From the cell containing the given text, extract its center point as [x, y] coordinate. 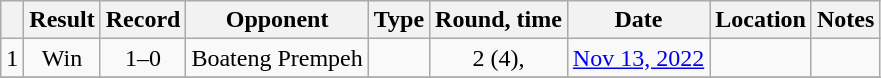
Date [638, 20]
Boateng Prempeh [277, 58]
Type [398, 20]
Record [143, 20]
Nov 13, 2022 [638, 58]
1–0 [143, 58]
1 [12, 58]
Location [761, 20]
Notes [845, 20]
2 (4), [499, 58]
Opponent [277, 20]
Win [62, 58]
Round, time [499, 20]
Result [62, 20]
